Output the (X, Y) coordinate of the center of the cell containing the given text.  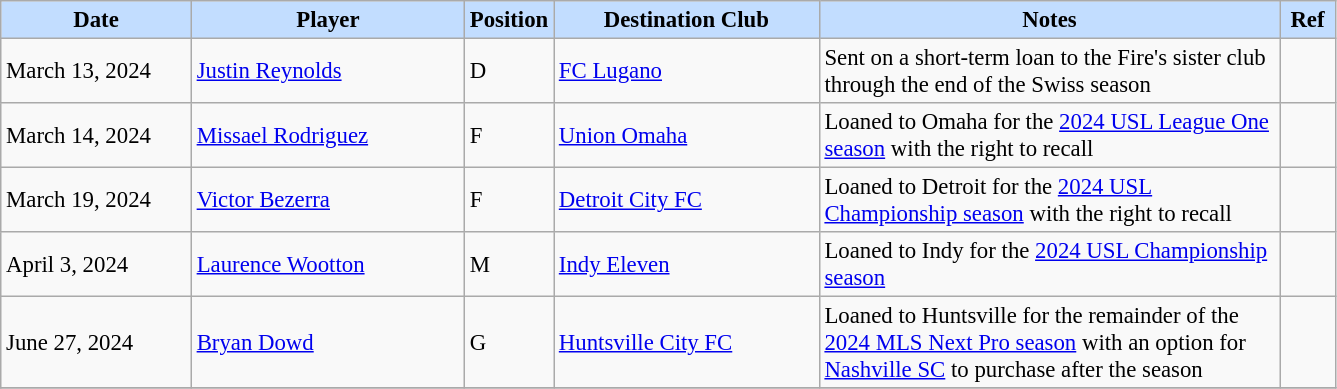
March 14, 2024 (96, 136)
Victor Bezerra (328, 200)
Notes (1050, 20)
M (508, 264)
D (508, 72)
Bryan Dowd (328, 343)
Loaned to Huntsville for the remainder of the 2024 MLS Next Pro season with an option for Nashville SC to purchase after the season (1050, 343)
Laurence Wootton (328, 264)
June 27, 2024 (96, 343)
March 19, 2024 (96, 200)
Sent on a short-term loan to the Fire's sister club through the end of the Swiss season (1050, 72)
Loaned to Indy for the 2024 USL Championship season (1050, 264)
FC Lugano (687, 72)
Missael Rodriguez (328, 136)
Indy Eleven (687, 264)
Destination Club (687, 20)
Loaned to Detroit for the 2024 USL Championship season with the right to recall (1050, 200)
G (508, 343)
Ref (1308, 20)
March 13, 2024 (96, 72)
Loaned to Omaha for the 2024 USL League One season with the right to recall (1050, 136)
Huntsville City FC (687, 343)
Justin Reynolds (328, 72)
Player (328, 20)
April 3, 2024 (96, 264)
Position (508, 20)
Union Omaha (687, 136)
Detroit City FC (687, 200)
Date (96, 20)
